Return [X, Y] of the center of cell containing provided text 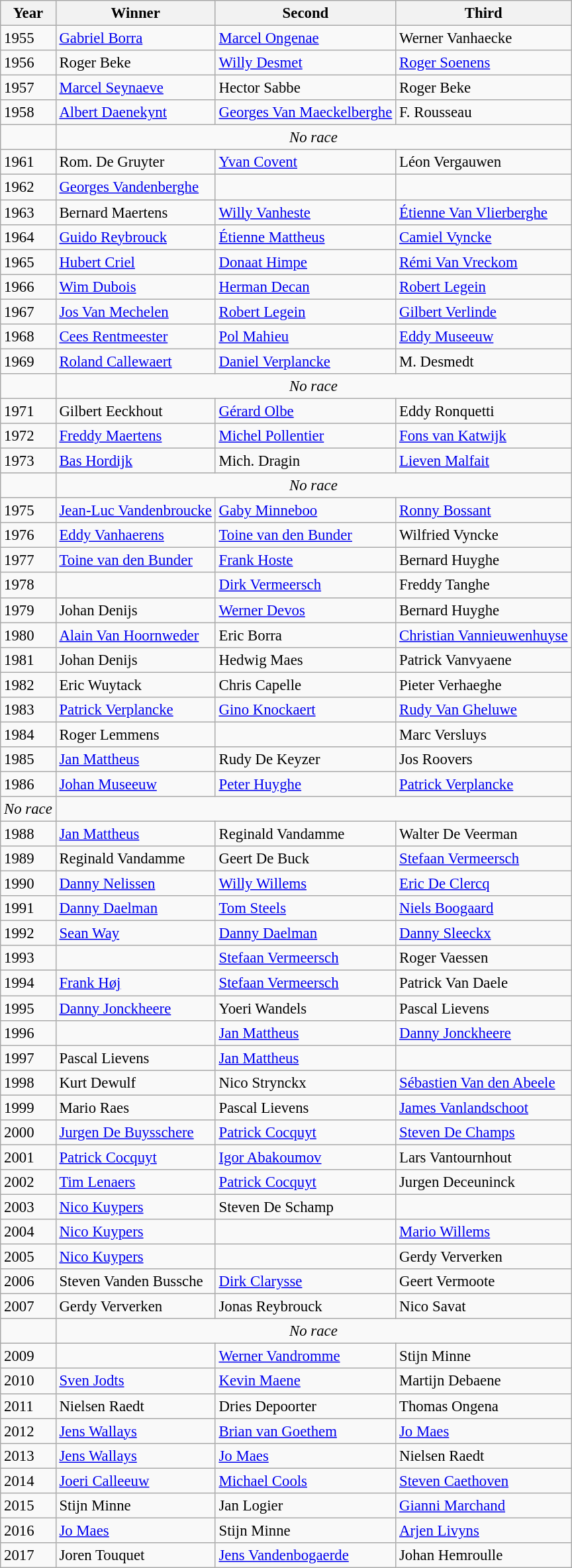
Ronny Bossant [483, 511]
Yvan Covent [306, 162]
Eric Borra [306, 635]
1990 [28, 884]
1971 [28, 411]
Wilfried Vyncke [483, 535]
Lieven Malfait [483, 461]
Jos Van Mechelen [135, 312]
Geert Vermoote [483, 1282]
Michel Pollentier [306, 436]
2009 [28, 1356]
1955 [28, 38]
Brian van Goethem [306, 1431]
Léon Vergauwen [483, 162]
Gilbert Eeckhout [135, 411]
Tim Lenaers [135, 1182]
1984 [28, 734]
1958 [28, 112]
Patrick Van Daele [483, 983]
1979 [28, 610]
2014 [28, 1481]
1975 [28, 511]
Gilbert Verlinde [483, 312]
Jan Logier [306, 1506]
Danny Sleeckx [483, 934]
F. Rousseau [483, 112]
Bernard Maertens [135, 212]
2007 [28, 1307]
2013 [28, 1456]
Sébastien Van den Abeele [483, 1082]
Rémi Van Vreckom [483, 262]
Étienne Mattheus [306, 237]
Gaby Minneboo [306, 511]
Georges Vandenberghe [135, 187]
Kurt Dewulf [135, 1082]
M. Desmedt [483, 361]
Eddy Ronquetti [483, 411]
Werner Vandromme [306, 1356]
2016 [28, 1530]
1978 [28, 586]
2003 [28, 1207]
Herman Decan [306, 286]
1965 [28, 262]
1993 [28, 959]
1991 [28, 908]
2001 [28, 1157]
1992 [28, 934]
Freddy Tanghe [483, 586]
Mario Raes [135, 1108]
1994 [28, 983]
1963 [28, 212]
Steven Caethoven [483, 1481]
Mario Willems [483, 1232]
1961 [28, 162]
Willy Vanheste [306, 212]
1981 [28, 660]
Bas Hordijk [135, 461]
Steven De Schamp [306, 1207]
Tom Steels [306, 908]
Wim Dubois [135, 286]
Alain Van Hoornweder [135, 635]
Fons van Katwijk [483, 436]
Joren Touquet [135, 1555]
Nico Strynckx [306, 1082]
1988 [28, 834]
Gabriel Borra [135, 38]
Johan Hemroulle [483, 1555]
Willy Desmet [306, 63]
Dirk Vermeersch [306, 586]
2015 [28, 1506]
Gérard Olbe [306, 411]
1998 [28, 1082]
Jurgen Deceuninck [483, 1182]
1986 [28, 784]
Dirk Clarysse [306, 1282]
Peter Huyghe [306, 784]
Third [483, 13]
1997 [28, 1058]
Dries Depoorter [306, 1406]
1962 [28, 187]
2006 [28, 1282]
Pieter Verhaeghe [483, 685]
Rudy De Keyzer [306, 760]
1972 [28, 436]
1969 [28, 361]
Cees Rentmeester [135, 337]
Eddy Museeuw [483, 337]
Kevin Maene [306, 1381]
Hubert Criel [135, 262]
Johan Museeuw [135, 784]
Hector Sabbe [306, 88]
Winner [135, 13]
James Vanlandschoot [483, 1108]
Roger Lemmens [135, 734]
Werner Vanhaecke [483, 38]
Gianni Marchand [483, 1506]
2005 [28, 1257]
2017 [28, 1555]
Gino Knockaert [306, 710]
Chris Capelle [306, 685]
Roland Callewaert [135, 361]
2004 [28, 1232]
1966 [28, 286]
2010 [28, 1381]
1977 [28, 560]
Hedwig Maes [306, 660]
1973 [28, 461]
Jos Roovers [483, 760]
Sven Jodts [135, 1381]
1983 [28, 710]
Thomas Ongena [483, 1406]
Niels Boogaard [483, 908]
Pol Mahieu [306, 337]
1985 [28, 760]
1989 [28, 859]
Albert Daenekynt [135, 112]
Patrick Vanvyaene [483, 660]
Donaat Himpe [306, 262]
Frank Høj [135, 983]
1976 [28, 535]
1995 [28, 1008]
Daniel Verplancke [306, 361]
Joeri Calleeuw [135, 1481]
Marcel Seynaeve [135, 88]
1968 [28, 337]
Steven De Champs [483, 1133]
Georges Van Maeckelberghe [306, 112]
Danny Nelissen [135, 884]
Rom. De Gruyter [135, 162]
Rudy Van Gheluwe [483, 710]
Christian Vannieuwenhuyse [483, 635]
Roger Soenens [483, 63]
1999 [28, 1108]
2002 [28, 1182]
Willy Willems [306, 884]
Martijn Debaene [483, 1381]
1982 [28, 685]
Jonas Reybrouck [306, 1307]
Sean Way [135, 934]
2011 [28, 1406]
Eric Wuytack [135, 685]
Igor Abakoumov [306, 1157]
Jurgen De Buysschere [135, 1133]
2012 [28, 1431]
Steven Vanden Bussche [135, 1282]
2000 [28, 1133]
Jean-Luc Vandenbroucke [135, 511]
Étienne Van Vlierberghe [483, 212]
Lars Vantournhout [483, 1157]
Yoeri Wandels [306, 1008]
Michael Cools [306, 1481]
Geert De Buck [306, 859]
Marcel Ongenae [306, 38]
Freddy Maertens [135, 436]
Jens Vandenbogaerde [306, 1555]
Year [28, 13]
1967 [28, 312]
1964 [28, 237]
Mich. Dragin [306, 461]
1956 [28, 63]
Camiel Vyncke [483, 237]
Frank Hoste [306, 560]
Walter De Veerman [483, 834]
Eddy Vanhaerens [135, 535]
1957 [28, 88]
Werner Devos [306, 610]
1980 [28, 635]
Roger Vaessen [483, 959]
Eric De Clercq [483, 884]
Nico Savat [483, 1307]
Marc Versluys [483, 734]
1996 [28, 1033]
Guido Reybrouck [135, 237]
Second [306, 13]
Arjen Livyns [483, 1530]
